Provide the (X, Y) coordinate of the cell's center where the given text is located.  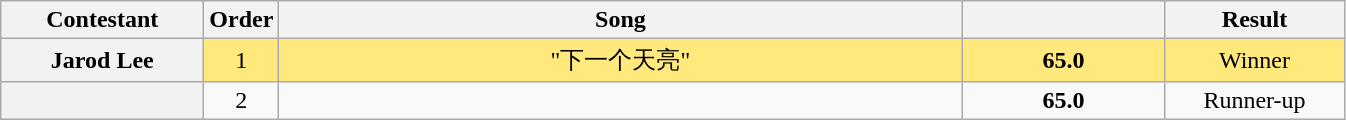
Song (620, 20)
1 (242, 60)
Order (242, 20)
Contestant (102, 20)
"下一个天亮" (620, 60)
Result (1254, 20)
Runner-up (1254, 100)
2 (242, 100)
Winner (1254, 60)
Jarod Lee (102, 60)
